Locate the cell with the specified text and output its [X, Y] center coordinate. 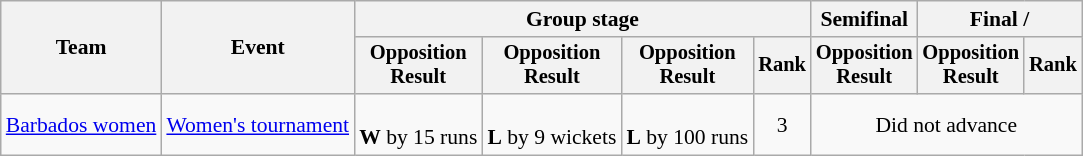
Barbados women [82, 124]
Group stage [582, 19]
Did not advance [946, 124]
Team [82, 48]
Women's tournament [258, 124]
Event [258, 48]
Final / [999, 19]
3 [782, 124]
L by 9 wickets [552, 124]
W by 15 runs [418, 124]
Semifinal [864, 19]
L by 100 runs [687, 124]
